For the text-containing cell, return its midpoint in (X, Y) coordinate format. 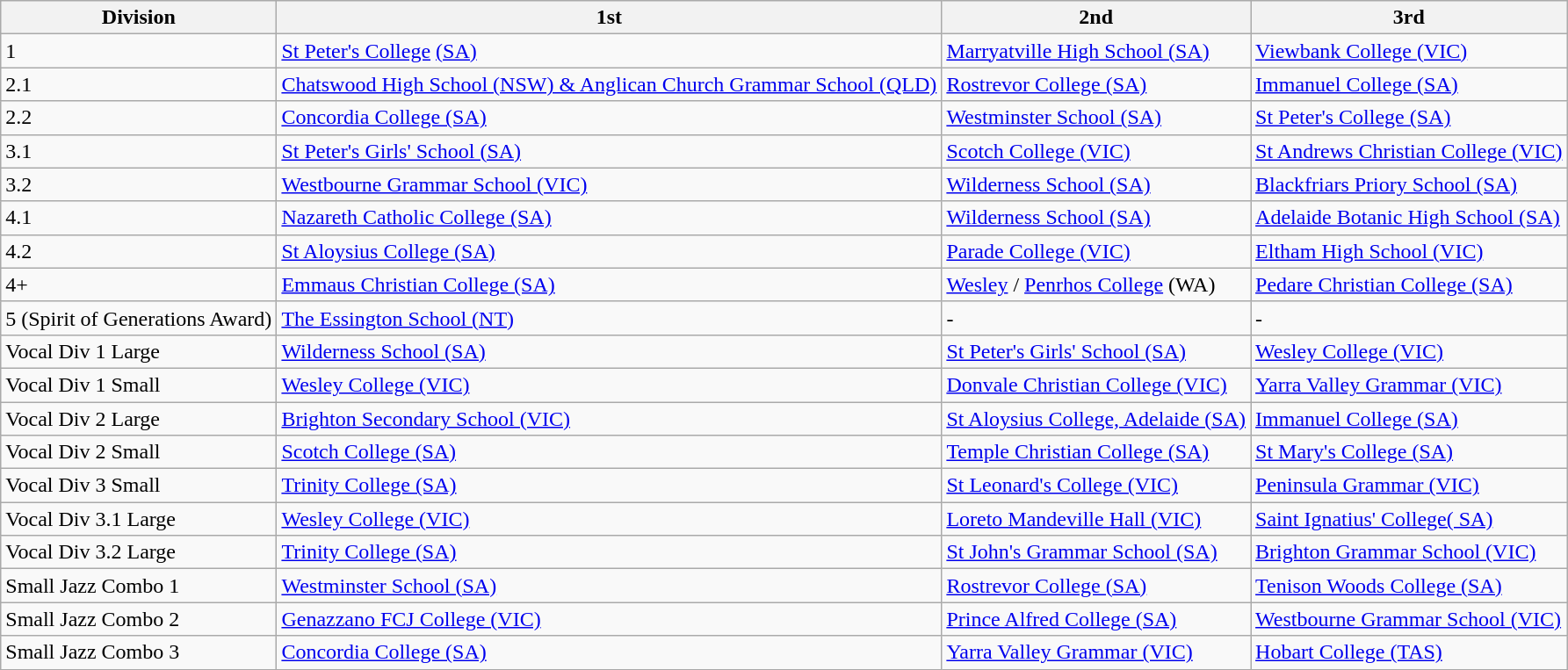
Scotch College (SA) (610, 452)
Blackfriars Priory School (SA) (1409, 184)
Marryatville High School (SA) (1096, 51)
Brighton Secondary School (VIC) (610, 419)
Prince Alfred College (SA) (1096, 619)
Vocal Div 2 Small (139, 452)
St Aloysius College, Adelaide (SA) (1096, 419)
Hobart College (TAS) (1409, 652)
Viewbank College (VIC) (1409, 51)
4.1 (139, 218)
Vocal Div 1 Small (139, 385)
Vocal Div 3 Small (139, 486)
4.2 (139, 251)
St John's Grammar School (SA) (1096, 552)
2nd (1096, 18)
Small Jazz Combo 2 (139, 619)
Parade College (VIC) (1096, 251)
Tenison Woods College (SA) (1409, 586)
Genazzano FCJ College (VIC) (610, 619)
Chatswood High School (NSW) & Anglican Church Grammar School (QLD) (610, 84)
2.2 (139, 118)
Wesley / Penrhos College (WA) (1096, 285)
Brighton Grammar School (VIC) (1409, 552)
4+ (139, 285)
Pedare Christian College (SA) (1409, 285)
2.1 (139, 84)
5 (Spirit of Generations Award) (139, 318)
St Aloysius College (SA) (610, 251)
Vocal Div 3.1 Large (139, 519)
Small Jazz Combo 1 (139, 586)
Vocal Div 1 Large (139, 351)
Donvale Christian College (VIC) (1096, 385)
3.2 (139, 184)
St Leonard's College (VIC) (1096, 486)
3rd (1409, 18)
Eltham High School (VIC) (1409, 251)
Division (139, 18)
Temple Christian College (SA) (1096, 452)
St Andrews Christian College (VIC) (1409, 151)
3.1 (139, 151)
1st (610, 18)
1 (139, 51)
Vocal Div 3.2 Large (139, 552)
Peninsula Grammar (VIC) (1409, 486)
Nazareth Catholic College (SA) (610, 218)
Saint Ignatius' College( SA) (1409, 519)
St Mary's College (SA) (1409, 452)
Vocal Div 2 Large (139, 419)
Emmaus Christian College (SA) (610, 285)
Adelaide Botanic High School (SA) (1409, 218)
The Essington School (NT) (610, 318)
Loreto Mandeville Hall (VIC) (1096, 519)
Scotch College (VIC) (1096, 151)
Small Jazz Combo 3 (139, 652)
